Identify which cell holds the provided text, then report its (X, Y) central coordinate. 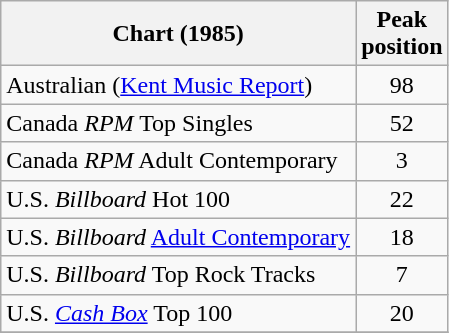
Chart (1985) (178, 34)
3 (402, 161)
Australian (Kent Music Report) (178, 85)
U.S. Cash Box Top 100 (178, 313)
Peakposition (402, 34)
Canada RPM Top Singles (178, 123)
22 (402, 199)
7 (402, 275)
U.S. Billboard Top Rock Tracks (178, 275)
20 (402, 313)
U.S. Billboard Hot 100 (178, 199)
U.S. Billboard Adult Contemporary (178, 237)
Canada RPM Adult Contemporary (178, 161)
18 (402, 237)
98 (402, 85)
52 (402, 123)
